Output the (x, y) coordinate of the center of the cell containing the given text.  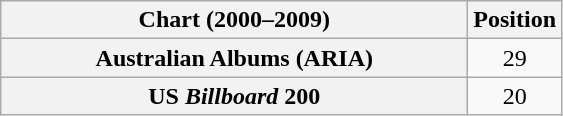
US Billboard 200 (234, 96)
Chart (2000–2009) (234, 20)
20 (515, 96)
29 (515, 58)
Position (515, 20)
Australian Albums (ARIA) (234, 58)
